Extract the (X, Y) coordinate from the center of the cell holding the provided text.  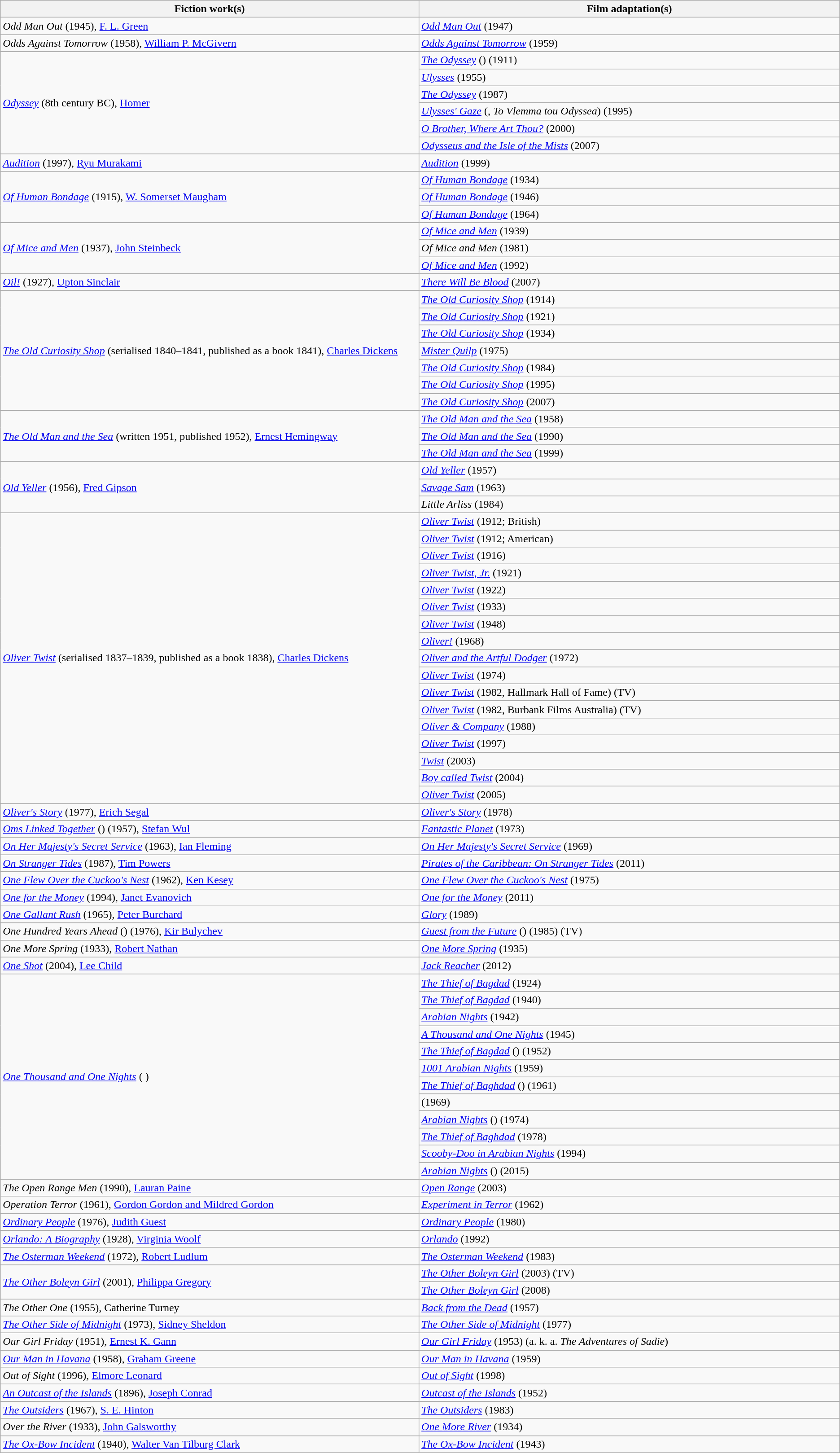
Oliver Twist (1974) (630, 675)
Oliver and the Artful Dodger (1972) (630, 658)
The Old Curiosity Shop (1934) (630, 334)
Guest from the Future () (1985) (TV) (630, 931)
One Thousand and One Nights ( ) (210, 1076)
Our Man in Havana (1958), Graham Greene (210, 1359)
Mister Quilp (1975) (630, 351)
Of Human Bondage (1946) (630, 197)
Oliver Twist, Jr. (1921) (630, 573)
Oliver Twist (1982, Burbank Films Australia) (TV) (630, 709)
(1969) (630, 1102)
Oliver Twist (1933) (630, 607)
A Thousand and One Nights (1945) (630, 1034)
The Other Boleyn Girl (2008) (630, 1290)
Old Yeller (1956), Fred Gipson (210, 487)
The Osterman Weekend (1983) (630, 1256)
One for the Money (2011) (630, 897)
Experiment in Terror (1962) (630, 1205)
The Thief of Bagdad (1940) (630, 1000)
One Shot (2004), Lee Child (210, 966)
Fantastic Planet (1973) (630, 829)
The Ox-Bow Incident (1943) (630, 1444)
The Thief of Bagdad (1924) (630, 983)
There Will Be Blood (2007) (630, 282)
Oliver Twist (serialised 1837–1839, published as a book 1838), Charles Dickens (210, 658)
Odyssey (8th century BC), Homer (210, 103)
One Hundred Years Ahead () (1976), Kir Bulychev (210, 931)
Of Mice and Men (1937), John Steinbeck (210, 248)
Audition (1999) (630, 162)
One More Spring (1933), Robert Nathan (210, 948)
Boy called Twist (2004) (630, 778)
The Old Man and the Sea (1999) (630, 453)
Jack Reacher (2012) (630, 966)
Oliver Twist (1912; British) (630, 522)
Of Mice and Men (1939) (630, 231)
The Old Curiosity Shop (serialised 1840–1841, published as a book 1841), Charles Dickens (210, 351)
Scooby-Doo in Arabian Nights (1994) (630, 1154)
The Thief of Baghdad (1978) (630, 1137)
The Osterman Weekend (1972), Robert Ludlum (210, 1256)
Oliver & Company (1988) (630, 726)
One Gallant Rush (1965), Peter Burchard (210, 914)
Arabian Nights (1942) (630, 1017)
Odd Man Out (1947) (630, 26)
Old Yeller (1957) (630, 470)
One More River (1934) (630, 1427)
The Other Boleyn Girl (2003) (TV) (630, 1273)
Ulysses (1955) (630, 77)
On Her Majesty's Secret Service (1969) (630, 846)
Ulysses' Gaze (, To Vlemma tou Odyssea) (1995) (630, 111)
Ordinary People (1980) (630, 1222)
The Old Curiosity Shop (1995) (630, 385)
The Other Side of Midnight (1977) (630, 1325)
Oliver Twist (1997) (630, 743)
Oliver! (1968) (630, 641)
Over the River (1933), John Galsworthy (210, 1427)
One Flew Over the Cuckoo's Nest (1962), Ken Kesey (210, 880)
One for the Money (1994), Janet Evanovich (210, 897)
Our Man in Havana (1959) (630, 1359)
Outcast of the Islands (1952) (630, 1393)
On Her Majesty's Secret Service (1963), Ian Fleming (210, 846)
Odds Against Tomorrow (1958), William P. McGivern (210, 43)
Operation Terror (1961), Gordon Gordon and Mildred Gordon (210, 1205)
Fiction work(s) (210, 9)
The Outsiders (1967), S. E. Hinton (210, 1410)
Oliver's Story (1978) (630, 812)
The Other Boleyn Girl (2001), Philippa Gregory (210, 1282)
Oliver Twist (1912; American) (630, 539)
The Ox-Bow Incident (1940), Walter Van Tilburg Clark (210, 1444)
Arabian Nights () (1974) (630, 1119)
The Old Man and the Sea (written 1951, published 1952), Ernest Hemingway (210, 436)
Oil! (1927), Upton Sinclair (210, 282)
The Other Side of Midnight (1973), Sidney Sheldon (210, 1325)
Oliver's Story (1977), Erich Segal (210, 812)
Orlando (1992) (630, 1239)
The Old Curiosity Shop (1914) (630, 299)
Glory (1989) (630, 914)
Odd Man Out (1945), F. L. Green (210, 26)
Twist (2003) (630, 761)
Of Human Bondage (1964) (630, 214)
The Old Curiosity Shop (1921) (630, 316)
Out of Sight (1998) (630, 1376)
The Old Curiosity Shop (2007) (630, 402)
Oliver Twist (1982, Hallmark Hall of Fame) (TV) (630, 692)
One Flew Over the Cuckoo's Nest (1975) (630, 880)
The Old Man and the Sea (1990) (630, 436)
Of Mice and Men (1992) (630, 265)
Audition (1997), Ryu Murakami (210, 162)
The Outsiders (1983) (630, 1410)
Little Arliss (1984) (630, 505)
Of Human Bondage (1934) (630, 180)
Out of Sight (1996), Elmore Leonard (210, 1376)
Oliver Twist (1916) (630, 556)
Our Girl Friday (1951), Ernest K. Gann (210, 1342)
Ordinary People (1976), Judith Guest (210, 1222)
The Other One (1955), Catherine Turney (210, 1308)
Oliver Twist (2005) (630, 795)
On Stranger Tides (1987), Tim Powers (210, 863)
Our Girl Friday (1953) (a. k. a. The Adventures of Sadie) (630, 1342)
Film adaptation(s) (630, 9)
Of Mice and Men (1981) (630, 248)
The Odyssey () (1911) (630, 60)
The Old Man and the Sea (1958) (630, 419)
Savage Sam (1963) (630, 487)
The Odyssey (1987) (630, 94)
Back from the Dead (1957) (630, 1308)
Orlando: A Biography (1928), Virginia Woolf (210, 1239)
The Thief of Bagdad () (1952) (630, 1051)
Pirates of the Caribbean: On Stranger Tides (2011) (630, 863)
O Brother, Where Art Thou? (2000) (630, 128)
Arabian Nights () (2015) (630, 1171)
The Old Curiosity Shop (1984) (630, 368)
The Thief of Baghdad () (1961) (630, 1085)
An Outcast of the Islands (1896), Joseph Conrad (210, 1393)
One More Spring (1935) (630, 948)
1001 Arabian Nights (1959) (630, 1068)
Oliver Twist (1948) (630, 624)
Odds Against Tomorrow (1959) (630, 43)
Of Human Bondage (1915), W. Somerset Maugham (210, 197)
Odysseus and the Isle of the Mists (2007) (630, 145)
Open Range (2003) (630, 1188)
The Open Range Men (1990), Lauran Paine (210, 1188)
Oms Linked Together () (1957), Stefan Wul (210, 829)
Oliver Twist (1922) (630, 590)
